Locate the cell with the specified text and output its (X, Y) center coordinate. 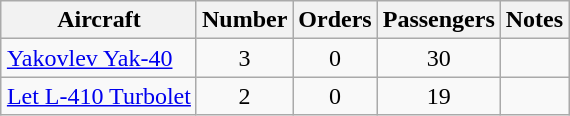
Number (244, 20)
Notes (534, 20)
Passengers (438, 20)
3 (244, 58)
Yakovlev Yak-40 (98, 58)
30 (438, 58)
2 (244, 96)
Aircraft (98, 20)
Orders (335, 20)
19 (438, 96)
Let L-410 Turbolet (98, 96)
